Provide the [X, Y] coordinate of the cell's center where the given text is located.  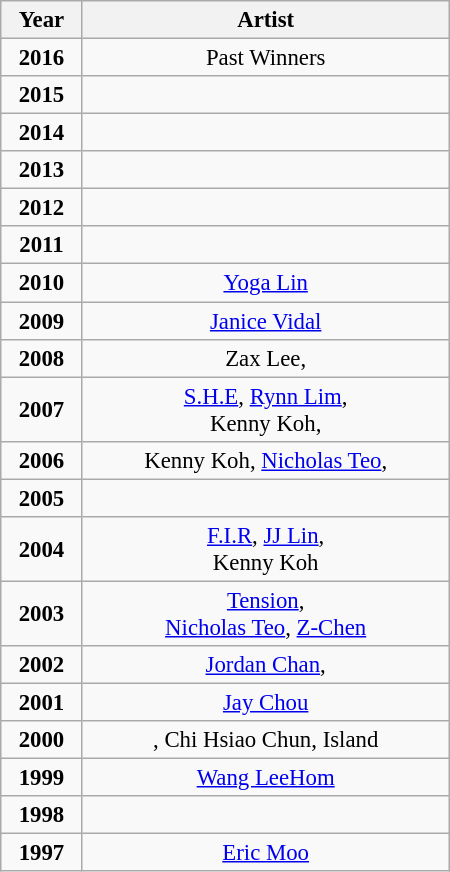
Janice Vidal [266, 321]
Tension,Nicholas Teo, Z-Chen [266, 614]
Jordan Chan, [266, 665]
Zax Lee, [266, 358]
2011 [42, 245]
2013 [42, 170]
2015 [42, 95]
1998 [42, 815]
Past Winners [266, 58]
Artist [266, 20]
2006 [42, 460]
2002 [42, 665]
Eric Moo [266, 853]
Kenny Koh, Nicholas Teo, [266, 460]
2001 [42, 702]
Year [42, 20]
2003 [42, 614]
Jay Chou [266, 702]
1999 [42, 778]
Wang LeeHom [266, 778]
F.I.R, JJ Lin,Kenny Koh [266, 550]
, Chi Hsiao Chun, Island [266, 740]
2012 [42, 208]
S.H.E, Rynn Lim,Kenny Koh, [266, 410]
2007 [42, 410]
2004 [42, 550]
Yoga Lin [266, 283]
2016 [42, 58]
2009 [42, 321]
2005 [42, 498]
2008 [42, 358]
2000 [42, 740]
1997 [42, 853]
2010 [42, 283]
2014 [42, 133]
